Pinpoint the cell where the given text exists, returning its [x, y] midpoint coordinate. 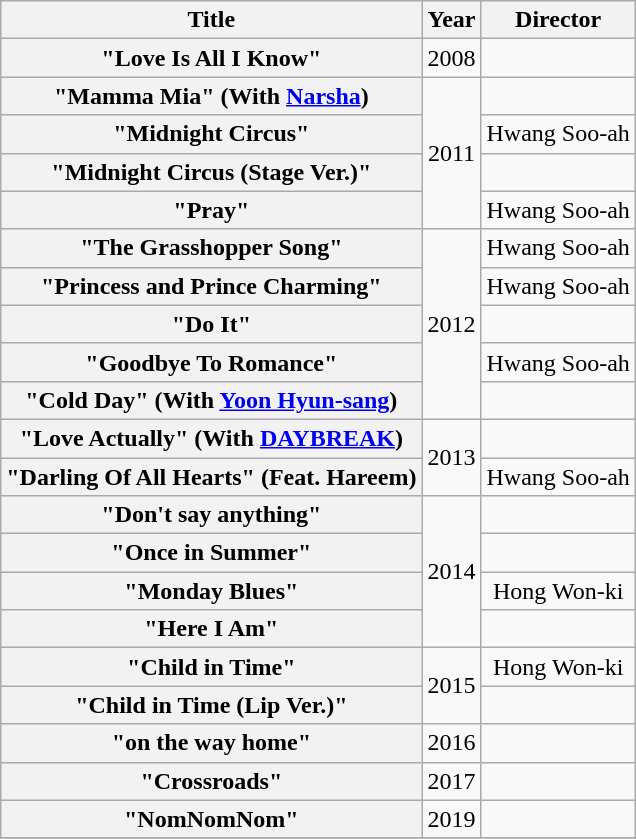
2014 [452, 572]
Director [558, 20]
2011 [452, 153]
"Monday Blues" [212, 591]
"Princess and Prince Charming" [212, 286]
Year [452, 20]
"Here I Am" [212, 629]
"The Grasshopper Song" [212, 248]
"Cold Day" (With Yoon Hyun-sang) [212, 400]
2016 [452, 743]
"Do It" [212, 324]
"Don't say anything" [212, 515]
"Mamma Mia" (With Narsha) [212, 96]
"Crossroads" [212, 781]
2012 [452, 324]
"Child in Time (Lip Ver.)" [212, 705]
"NomNomNom" [212, 819]
"Once in Summer" [212, 553]
2015 [452, 686]
"Child in Time" [212, 667]
"Darling Of All Hearts" (Feat. Hareem) [212, 477]
Title [212, 20]
"Midnight Circus" [212, 134]
"Love Actually" (With DAYBREAK) [212, 438]
"Pray" [212, 210]
2017 [452, 781]
"Love Is All I Know" [212, 58]
"Midnight Circus (Stage Ver.)" [212, 172]
2008 [452, 58]
2019 [452, 819]
"Goodbye To Romance" [212, 362]
"on the way home" [212, 743]
2013 [452, 457]
